Pinpoint the cell where the given text exists, returning its (x, y) midpoint coordinate. 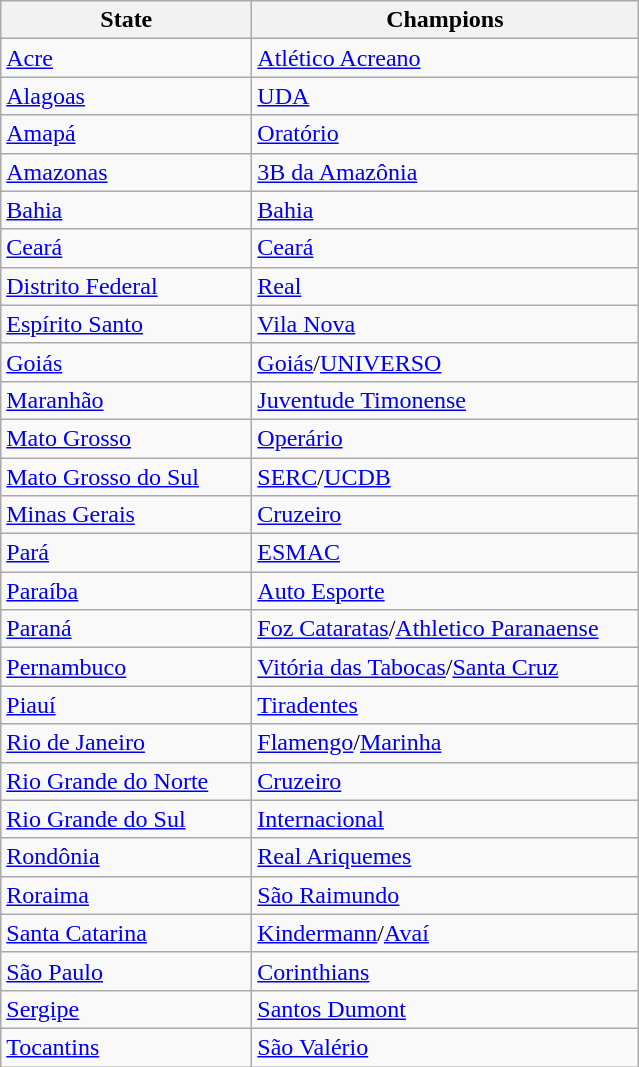
Vila Nova (445, 324)
Espírito Santo (126, 324)
Rio Grande do Norte (126, 781)
Santos Dumont (445, 1009)
Rio Grande do Sul (126, 819)
Oratório (445, 134)
Pernambuco (126, 667)
Roraima (126, 895)
Foz Cataratas/Athletico Paranaense (445, 629)
Piauí (126, 705)
Internacional (445, 819)
Paraíba (126, 591)
Operário (445, 438)
Goiás/UNIVERSO (445, 362)
Pará (126, 553)
Tocantins (126, 1047)
SERC/UCDB (445, 477)
São Raimundo (445, 895)
Paraná (126, 629)
São Valério (445, 1047)
Real Ariquemes (445, 857)
Atlético Acreano (445, 58)
Kindermann/Avaí (445, 933)
State (126, 20)
Juventude Timonense (445, 400)
Santa Catarina (126, 933)
São Paulo (126, 971)
Corinthians (445, 971)
Alagoas (126, 96)
Champions (445, 20)
Goiás (126, 362)
Sergipe (126, 1009)
Rondônia (126, 857)
Flamengo/Marinha (445, 743)
Real (445, 286)
Minas Gerais (126, 515)
3B da Amazônia (445, 172)
Vitória das Tabocas/Santa Cruz (445, 667)
Auto Esporte (445, 591)
Rio de Janeiro (126, 743)
Amapá (126, 134)
Maranhão (126, 400)
Mato Grosso (126, 438)
Mato Grosso do Sul (126, 477)
UDA (445, 96)
Distrito Federal (126, 286)
Tiradentes (445, 705)
Acre (126, 58)
Amazonas (126, 172)
ESMAC (445, 553)
